Capture the cell that displays the provided text and extract its [x, y] central coordinate. 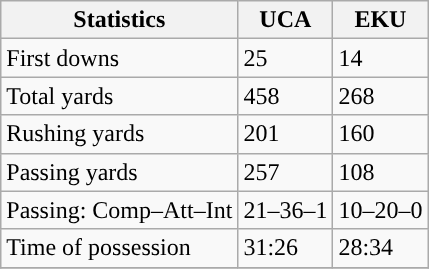
Rushing yards [120, 134]
257 [286, 172]
Passing yards [120, 172]
160 [380, 134]
25 [286, 58]
14 [380, 58]
Passing: Comp–Att–Int [120, 210]
Statistics [120, 20]
UCA [286, 20]
28:34 [380, 248]
458 [286, 96]
Time of possession [120, 248]
201 [286, 134]
21–36–1 [286, 210]
268 [380, 96]
EKU [380, 20]
Total yards [120, 96]
108 [380, 172]
10–20–0 [380, 210]
First downs [120, 58]
31:26 [286, 248]
